From the cell containing the given text, extract its center point as [x, y] coordinate. 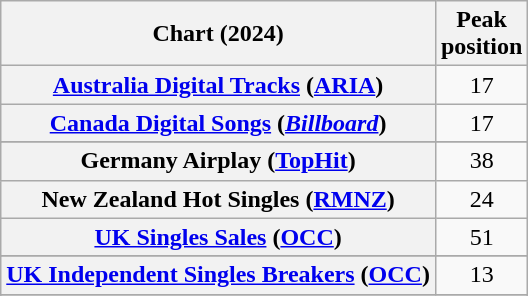
Peakposition [481, 34]
New Zealand Hot Singles (RMNZ) [218, 199]
51 [481, 237]
38 [481, 161]
UK Singles Sales (OCC) [218, 237]
Canada Digital Songs (Billboard) [218, 123]
Germany Airplay (TopHit) [218, 161]
Chart (2024) [218, 34]
13 [481, 275]
Australia Digital Tracks (ARIA) [218, 85]
24 [481, 199]
UK Independent Singles Breakers (OCC) [218, 275]
